From the cell containing the given text, extract its center point as [x, y] coordinate. 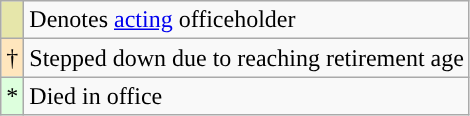
Stepped down due to reaching retirement age [247, 58]
* [12, 96]
Denotes acting officeholder [247, 20]
† [12, 58]
Died in office [247, 96]
